Search for the cell housing the specified text and yield its [X, Y] center coordinate. 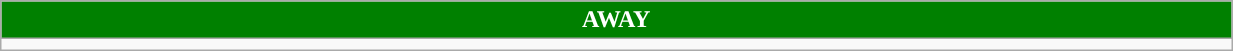
AWAY [616, 20]
